Determine the [X, Y] coordinate at the center of the cell enclosing the given text.  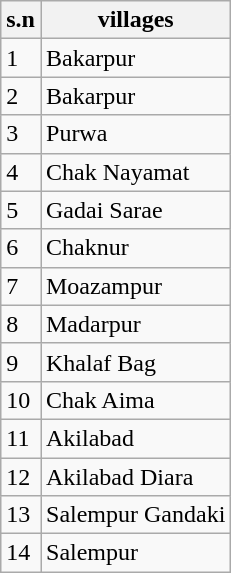
11 [21, 438]
Purwa [135, 134]
4 [21, 172]
Gadai Sarae [135, 210]
10 [21, 400]
9 [21, 362]
s.n [21, 20]
6 [21, 248]
villages [135, 20]
12 [21, 477]
1 [21, 58]
7 [21, 286]
Madarpur [135, 324]
Chaknur [135, 248]
2 [21, 96]
8 [21, 324]
3 [21, 134]
Salempur Gandaki [135, 515]
Chak Nayamat [135, 172]
Moazampur [135, 286]
Chak Aima [135, 400]
Akilabad Diara [135, 477]
14 [21, 553]
5 [21, 210]
Khalaf Bag [135, 362]
Salempur [135, 553]
13 [21, 515]
Akilabad [135, 438]
